Capture the cell that displays the provided text and extract its [x, y] central coordinate. 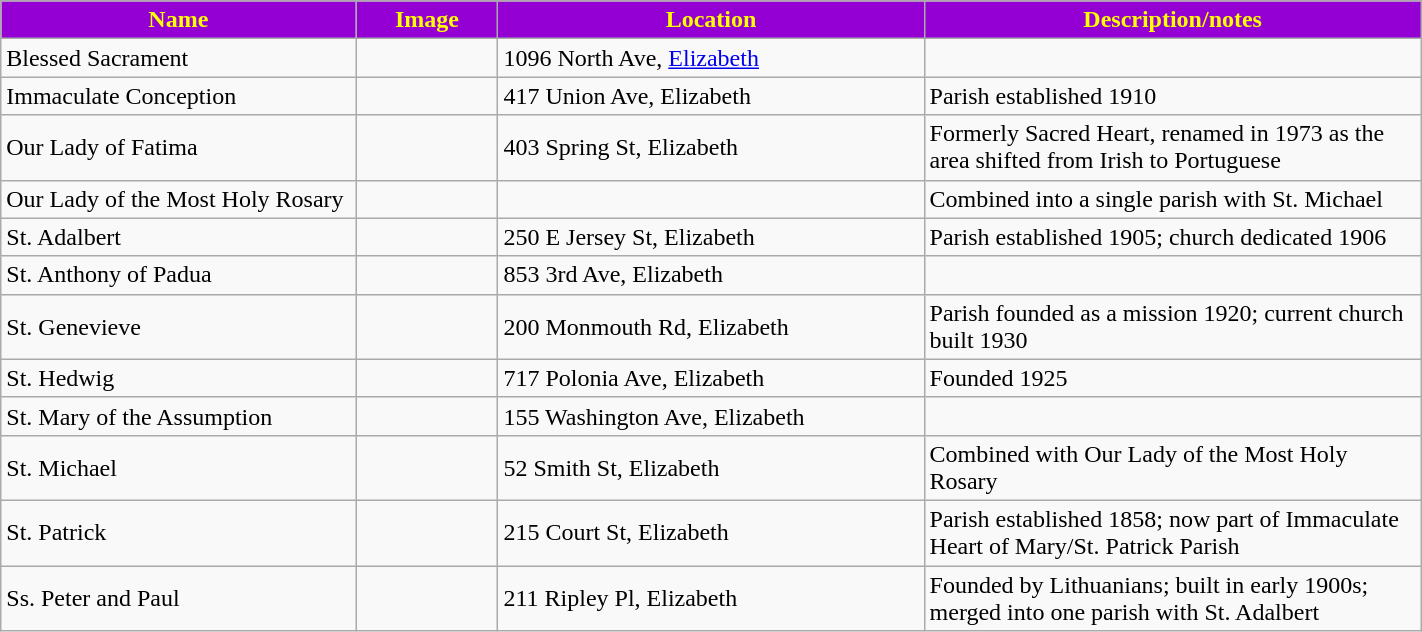
St. Anthony of Padua [178, 275]
403 Spring St, Elizabeth [711, 148]
853 3rd Ave, Elizabeth [711, 275]
215 Court St, Elizabeth [711, 532]
Immaculate Conception [178, 96]
52 Smith St, Elizabeth [711, 468]
Founded by Lithuanians; built in early 1900s; merged into one parish with St. Adalbert [1172, 598]
Location [711, 20]
St. Genevieve [178, 326]
Parish established 1910 [1172, 96]
St. Mary of the Assumption [178, 416]
417 Union Ave, Elizabeth [711, 96]
St. Hedwig [178, 378]
Name [178, 20]
Parish established 1858; now part of Immaculate Heart of Mary/St. Patrick Parish [1172, 532]
Our Lady of the Most Holy Rosary [178, 199]
Founded 1925 [1172, 378]
Blessed Sacrament [178, 58]
Combined with Our Lady of the Most Holy Rosary [1172, 468]
1096 North Ave, Elizabeth [711, 58]
St. Adalbert [178, 237]
717 Polonia Ave, Elizabeth [711, 378]
St. Patrick [178, 532]
Combined into a single parish with St. Michael [1172, 199]
Image [427, 20]
211 Ripley Pl, Elizabeth [711, 598]
Description/notes [1172, 20]
Our Lady of Fatima [178, 148]
200 Monmouth Rd, Elizabeth [711, 326]
Ss. Peter and Paul [178, 598]
250 E Jersey St, Elizabeth [711, 237]
Parish founded as a mission 1920; current church built 1930 [1172, 326]
Parish established 1905; church dedicated 1906 [1172, 237]
Formerly Sacred Heart, renamed in 1973 as the area shifted from Irish to Portuguese [1172, 148]
St. Michael [178, 468]
155 Washington Ave, Elizabeth [711, 416]
